Capture the cell that displays the provided text and extract its [X, Y] central coordinate. 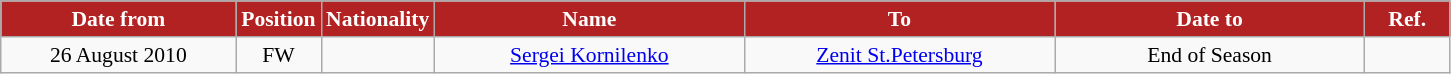
Zenit St.Petersburg [899, 55]
Sergei Kornilenko [589, 55]
Date from [118, 19]
End of Season [1210, 55]
To [899, 19]
Date to [1210, 19]
Ref. [1408, 19]
26 August 2010 [118, 55]
Position [278, 19]
Name [589, 19]
Nationality [378, 19]
FW [278, 55]
